Find where the given text appears and provide that cell's center as (x, y) coordinate. 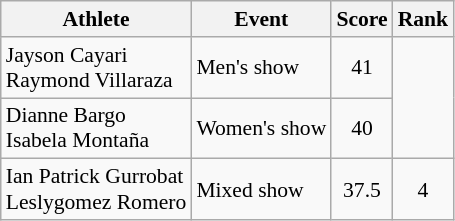
Mixed show (261, 190)
Women's show (261, 128)
41 (362, 68)
37.5 (362, 190)
Event (261, 19)
Score (362, 19)
Dianne BargoIsabela Montaña (96, 128)
4 (424, 190)
Athlete (96, 19)
40 (362, 128)
Rank (424, 19)
Ian Patrick GurrobatLeslygomez Romero (96, 190)
Men's show (261, 68)
Jayson CayariRaymond Villaraza (96, 68)
